Identify which cell holds the provided text, then report its [x, y] central coordinate. 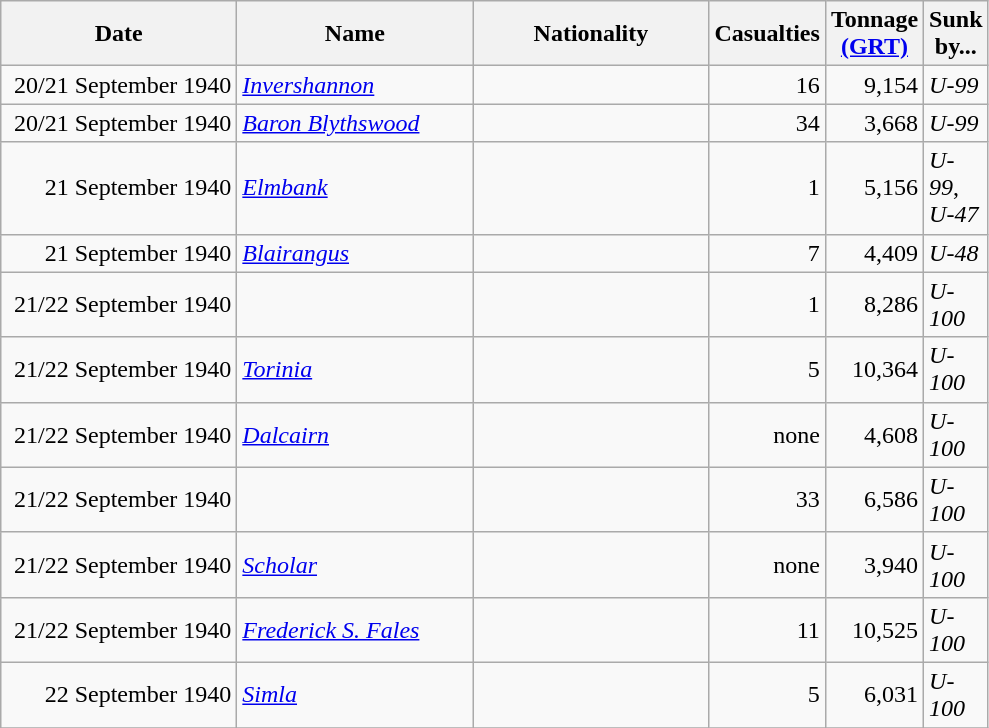
5,156 [874, 188]
3,668 [874, 123]
Torinia [355, 370]
Tonnage(GRT) [874, 34]
Casualties [767, 34]
8,286 [874, 304]
22 September 1940 [119, 694]
U-48 [956, 253]
Dalcairn [355, 434]
Nationality [591, 34]
4,409 [874, 253]
7 [767, 253]
Baron Blythswood [355, 123]
10,525 [874, 630]
Elmbank [355, 188]
6,586 [874, 500]
4,608 [874, 434]
16 [767, 85]
Sunk by... [956, 34]
Date [119, 34]
Name [355, 34]
10,364 [874, 370]
Blairangus [355, 253]
9,154 [874, 85]
Invershannon [355, 85]
3,940 [874, 564]
Frederick S. Fales [355, 630]
11 [767, 630]
33 [767, 500]
U-99, U-47 [956, 188]
6,031 [874, 694]
34 [767, 123]
Scholar [355, 564]
Simla [355, 694]
